From the cell containing the given text, extract its center point as (X, Y) coordinate. 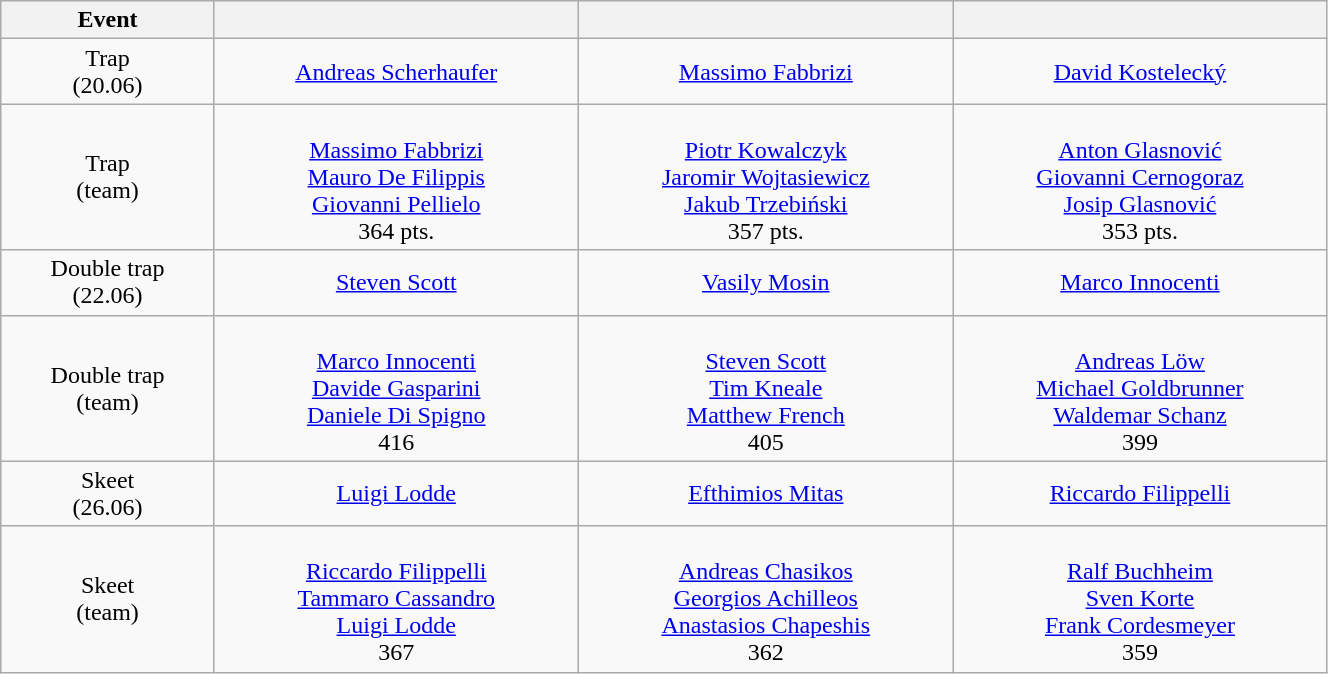
Double trap (team) (108, 388)
Trap (20.06) (108, 72)
Anton GlasnovićGiovanni CernogorazJosip Glasnović 353 pts. (1140, 177)
Massimo Fabbrizi (766, 72)
Riccardo FilippelliTammaro CassandroLuigi Lodde 367 (396, 599)
David Kostelecký (1140, 72)
Efthimios Mitas (766, 494)
Vasily Mosin (766, 282)
Piotr KowalczykJaromir WojtasiewiczJakub Trzebiński 357 pts. (766, 177)
Andreas ChasikosGeorgios AchilleosAnastasios Chapeshis 362 (766, 599)
Marco InnocentiDavide GaspariniDaniele Di Spigno 416 (396, 388)
Massimo FabbriziMauro De FilippisGiovanni Pellielo 364 pts. (396, 177)
Andreas Scherhaufer (396, 72)
Andreas LöwMichael GoldbrunnerWaldemar Schanz 399 (1140, 388)
Steven ScottTim KnealeMatthew French 405 (766, 388)
Event (108, 20)
Steven Scott (396, 282)
Skeet (26.06) (108, 494)
Skeet (team) (108, 599)
Marco Innocenti (1140, 282)
Double trap (22.06) (108, 282)
Ralf BuchheimSven KorteFrank Cordesmeyer 359 (1140, 599)
Riccardo Filippelli (1140, 494)
Trap (team) (108, 177)
Luigi Lodde (396, 494)
